Return [X, Y] of the center of cell containing provided text 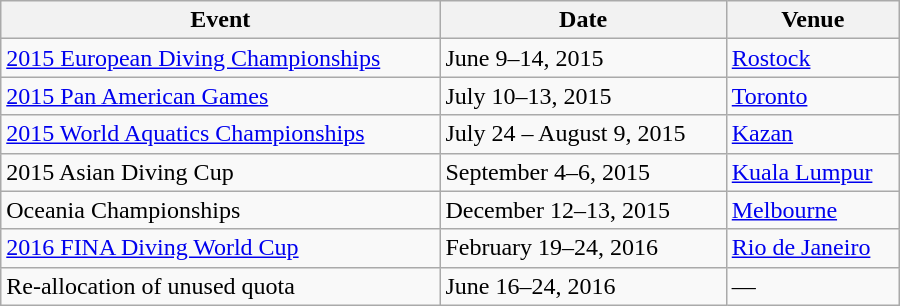
Venue [812, 20]
2016 FINA Diving World Cup [220, 248]
2015 European Diving Championships [220, 58]
June 9–14, 2015 [583, 58]
2015 Asian Diving Cup [220, 172]
February 19–24, 2016 [583, 248]
June 16–24, 2016 [583, 286]
Oceania Championships [220, 210]
Event [220, 20]
Date [583, 20]
2015 Pan American Games [220, 96]
Rio de Janeiro [812, 248]
September 4–6, 2015 [583, 172]
Kazan [812, 134]
2015 World Aquatics Championships [220, 134]
Kuala Lumpur [812, 172]
Rostock [812, 58]
Toronto [812, 96]
Re-allocation of unused quota [220, 286]
Melbourne [812, 210]
July 10–13, 2015 [583, 96]
— [812, 286]
July 24 – August 9, 2015 [583, 134]
December 12–13, 2015 [583, 210]
